Identify which cell holds the provided text, then report its (X, Y) central coordinate. 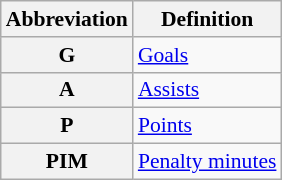
A (67, 90)
Points (208, 126)
Assists (208, 90)
G (67, 55)
PIM (67, 162)
Definition (208, 19)
P (67, 126)
Abbreviation (67, 19)
Goals (208, 55)
Penalty minutes (208, 162)
